Extract the (x, y) coordinate from the center of the cell holding the provided text.  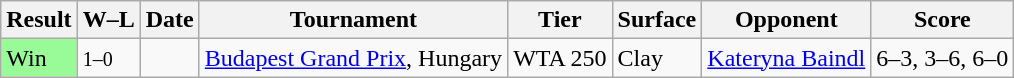
Opponent (786, 20)
Tournament (353, 20)
Win (39, 58)
6–3, 3–6, 6–0 (942, 58)
Clay (657, 58)
Result (39, 20)
Budapest Grand Prix, Hungary (353, 58)
Surface (657, 20)
Kateryna Baindl (786, 58)
WTA 250 (560, 58)
Date (170, 20)
W–L (108, 20)
1–0 (108, 58)
Score (942, 20)
Tier (560, 20)
